From the cell containing the given text, extract its center point as (x, y) coordinate. 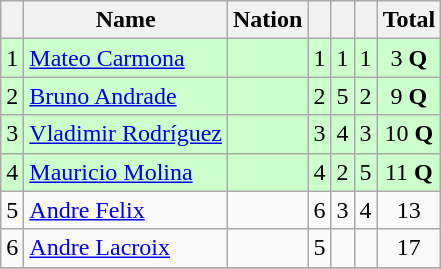
Bruno Andrade (126, 96)
Andre Lacroix (126, 248)
11 Q (409, 172)
3 Q (409, 58)
Name (126, 20)
Total (409, 20)
17 (409, 248)
Mauricio Molina (126, 172)
10 Q (409, 134)
9 Q (409, 96)
Andre Felix (126, 210)
Vladimir Rodríguez (126, 134)
Mateo Carmona (126, 58)
13 (409, 210)
Nation (268, 20)
